Extract the [x, y] coordinate from the center of the cell holding the provided text.  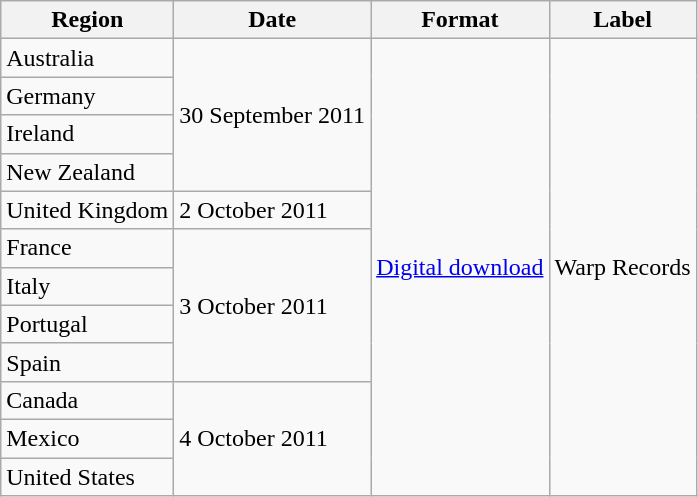
Canada [88, 400]
France [88, 248]
New Zealand [88, 172]
3 October 2011 [272, 305]
2 October 2011 [272, 210]
Italy [88, 286]
Ireland [88, 134]
4 October 2011 [272, 438]
Germany [88, 96]
United Kingdom [88, 210]
Format [460, 20]
Date [272, 20]
Region [88, 20]
Spain [88, 362]
Digital download [460, 268]
30 September 2011 [272, 115]
Australia [88, 58]
Portugal [88, 324]
United States [88, 477]
Warp Records [622, 268]
Label [622, 20]
Mexico [88, 438]
